Detect which cell encompasses the target text, then output its [x, y] center coordinate. 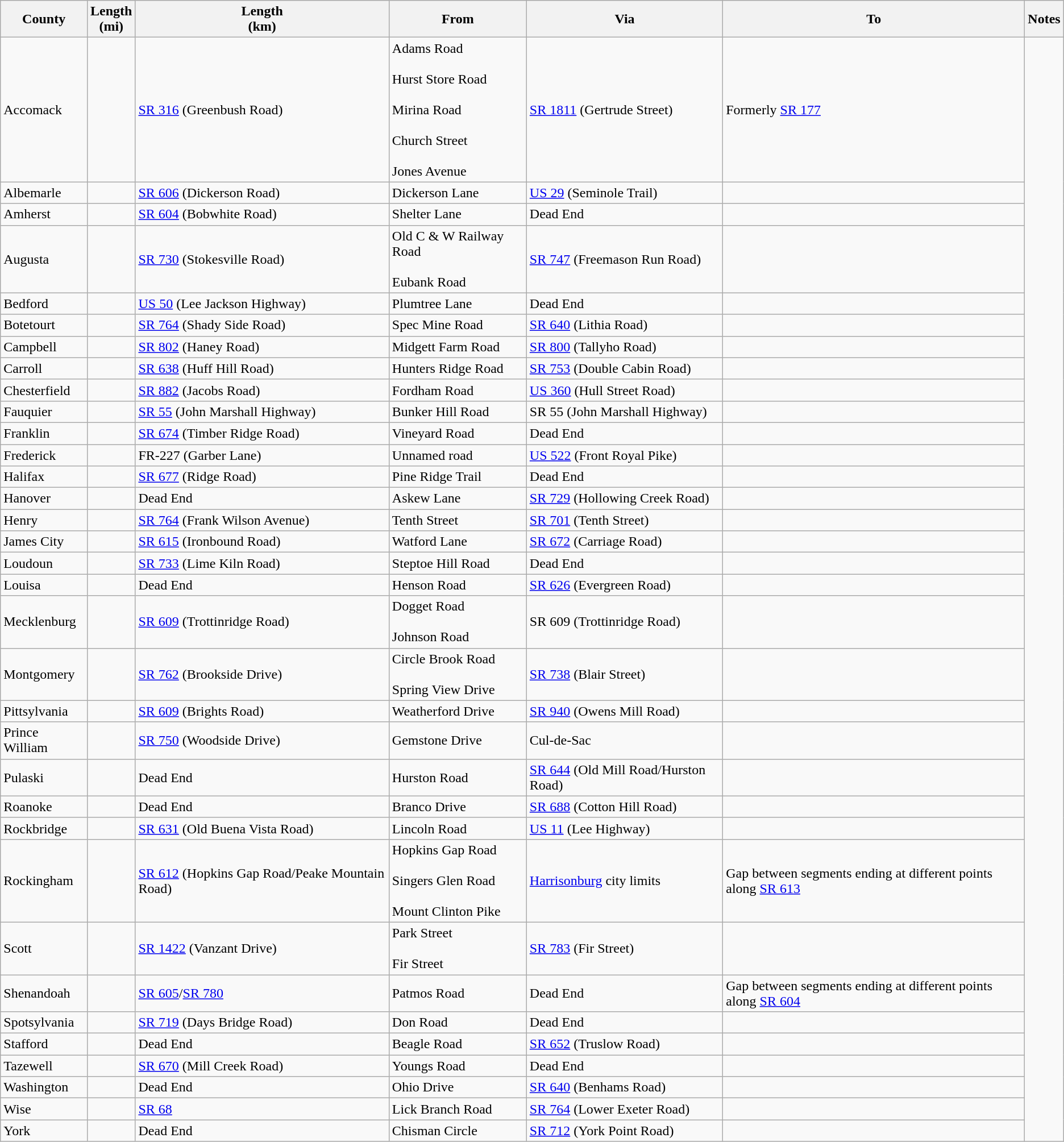
SR 750 (Woodside Drive) [262, 740]
Length(mi) [111, 19]
Formerly SR 177 [874, 110]
SR 1422 (Vanzant Drive) [262, 948]
Amherst [44, 214]
Shelter Lane [458, 214]
Augusta [44, 259]
Ohio Drive [458, 1087]
SR 604 (Bobwhite Road) [262, 214]
Carroll [44, 368]
Hopkins Gap RoadSingers Glen RoadMount Clinton Pike [458, 881]
US 29 (Seminole Trail) [624, 193]
Frederick [44, 455]
SR 764 (Lower Exeter Road) [624, 1109]
Don Road [458, 1023]
Stafford [44, 1044]
US 360 (Hull Street Road) [624, 390]
Beagle Road [458, 1044]
Hunters Ridge Road [458, 368]
SR 677 (Ridge Road) [262, 477]
SR 609 (Brights Road) [262, 711]
SR 612 (Hopkins Gap Road/Peake Mountain Road) [262, 881]
Lick Branch Road [458, 1109]
Campbell [44, 347]
To [874, 19]
US 50 (Lee Jackson Highway) [262, 304]
SR 747 (Freemason Run Road) [624, 259]
SR 940 (Owens Mill Road) [624, 711]
SR 800 (Tallyho Road) [624, 347]
SR 316 (Greenbush Road) [262, 110]
SR 605/SR 780 [262, 992]
Park StreetFir Street [458, 948]
FR-227 (Garber Lane) [262, 455]
Chesterfield [44, 390]
SR 640 (Lithia Road) [624, 325]
Gap between segments ending at different points along SR 604 [874, 992]
Circle Brook RoadSpring View Drive [458, 674]
Dogget RoadJohnson Road [458, 622]
Pittsylvania [44, 711]
Fauquier [44, 412]
Bunker Hill Road [458, 412]
Henry [44, 520]
Plumtree Lane [458, 304]
Mecklenburg [44, 622]
SR 672 (Carriage Road) [624, 542]
Spec Mine Road [458, 325]
SR 738 (Blair Street) [624, 674]
Prince William [44, 740]
SR 638 (Huff Hill Road) [262, 368]
Vineyard Road [458, 433]
Spotsylvania [44, 1023]
SR 674 (Timber Ridge Road) [262, 433]
Hanover [44, 499]
Chisman Circle [458, 1131]
SR 764 (Shady Side Road) [262, 325]
Gemstone Drive [458, 740]
Lincoln Road [458, 828]
SR 733 (Lime Kiln Road) [262, 563]
Dickerson Lane [458, 193]
SR 712 (York Point Road) [624, 1131]
Louisa [44, 585]
Steptoe Hill Road [458, 563]
Franklin [44, 433]
SR 640 (Benhams Road) [624, 1087]
Scott [44, 948]
Adams RoadHurst Store RoadMirina RoadChurch StreetJones Avenue [458, 110]
SR 764 (Frank Wilson Avenue) [262, 520]
SR 68 [262, 1109]
SR 802 (Haney Road) [262, 347]
Tenth Street [458, 520]
SR 615 (Ironbound Road) [262, 542]
Old C & W Railway RoadEubank Road [458, 259]
Bedford [44, 304]
Patmos Road [458, 992]
SR 701 (Tenth Street) [624, 520]
From [458, 19]
Washington [44, 1087]
Rockingham [44, 881]
Shenandoah [44, 992]
Askew Lane [458, 499]
SR 688 (Cotton Hill Road) [624, 807]
Accomack [44, 110]
SR 762 (Brookside Drive) [262, 674]
Watford Lane [458, 542]
SR 719 (Days Bridge Road) [262, 1023]
Botetourt [44, 325]
County [44, 19]
James City [44, 542]
Henson Road [458, 585]
Gap between segments ending at different points along SR 613 [874, 881]
Midgett Farm Road [458, 347]
SR 606 (Dickerson Road) [262, 193]
SR 1811 (Gertrude Street) [624, 110]
SR 644 (Old Mill Road/Hurston Road) [624, 778]
US 11 (Lee Highway) [624, 828]
Youngs Road [458, 1066]
SR 730 (Stokesville Road) [262, 259]
Pulaski [44, 778]
SR 729 (Hollowing Creek Road) [624, 499]
Roanoke [44, 807]
Loudoun [44, 563]
SR 783 (Fir Street) [624, 948]
US 522 (Front Royal Pike) [624, 455]
Harrisonburg city limits [624, 881]
SR 753 (Double Cabin Road) [624, 368]
Tazewell [44, 1066]
Cul-de-Sac [624, 740]
Via [624, 19]
Weatherford Drive [458, 711]
Montgomery [44, 674]
Pine Ridge Trail [458, 477]
York [44, 1131]
Wise [44, 1109]
Branco Drive [458, 807]
SR 626 (Evergreen Road) [624, 585]
Albemarle [44, 193]
SR 631 (Old Buena Vista Road) [262, 828]
Hurston Road [458, 778]
SR 670 (Mill Creek Road) [262, 1066]
Length(km) [262, 19]
Fordham Road [458, 390]
SR 882 (Jacobs Road) [262, 390]
Unnamed road [458, 455]
Halifax [44, 477]
SR 652 (Truslow Road) [624, 1044]
Notes [1044, 19]
Rockbridge [44, 828]
